Capture the cell that displays the provided text and extract its (x, y) central coordinate. 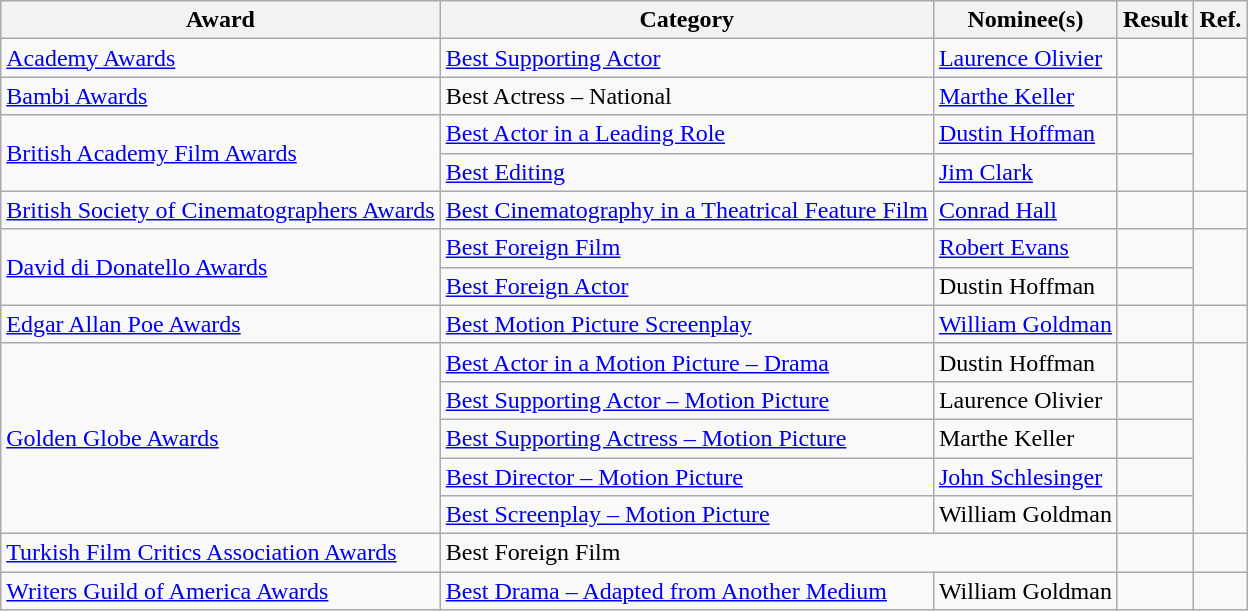
Conrad Hall (1025, 210)
Bambi Awards (220, 96)
Award (220, 20)
Robert Evans (1025, 248)
Best Foreign Actor (686, 286)
Nominee(s) (1025, 20)
John Schlesinger (1025, 477)
Edgar Allan Poe Awards (220, 324)
Best Motion Picture Screenplay (686, 324)
Best Cinematography in a Theatrical Feature Film (686, 210)
Turkish Film Critics Association Awards (220, 553)
Best Actor in a Motion Picture – Drama (686, 362)
Best Actor in a Leading Role (686, 134)
Best Director – Motion Picture (686, 477)
Jim Clark (1025, 172)
Best Screenplay – Motion Picture (686, 515)
British Academy Film Awards (220, 153)
Result (1155, 20)
Best Actress – National (686, 96)
Best Supporting Actor – Motion Picture (686, 400)
Best Drama – Adapted from Another Medium (686, 591)
British Society of Cinematographers Awards (220, 210)
Golden Globe Awards (220, 438)
Best Editing (686, 172)
Ref. (1220, 20)
Writers Guild of America Awards (220, 591)
Academy Awards (220, 58)
Best Supporting Actress – Motion Picture (686, 438)
Best Supporting Actor (686, 58)
David di Donatello Awards (220, 267)
Category (686, 20)
